Locate the cell with the specified text and output its [x, y] center coordinate. 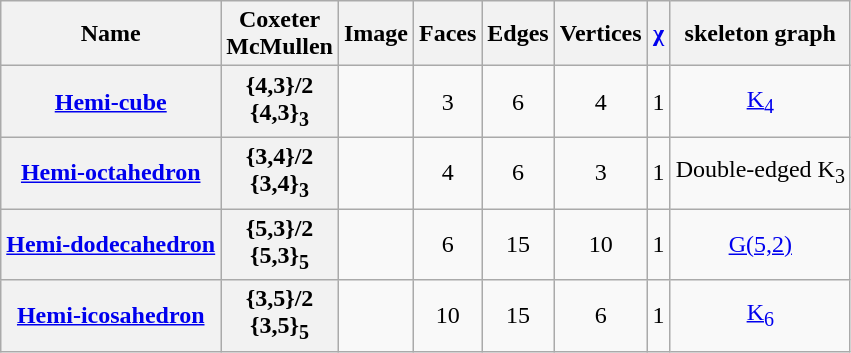
K6 [760, 316]
Double-edged K3 [760, 172]
G(5,2) [760, 244]
{3,4}/2{3,4}3 [280, 172]
{5,3}/2{5,3}5 [280, 244]
Hemi-icosahedron [111, 316]
Faces [447, 34]
CoxeterMcMullen [280, 34]
Image [376, 34]
K4 [760, 102]
{4,3}/2{4,3}3 [280, 102]
{3,5}/2{3,5}5 [280, 316]
Name [111, 34]
Hemi-cube [111, 102]
Edges [518, 34]
Hemi-octahedron [111, 172]
skeleton graph [760, 34]
χ [658, 34]
Vertices [600, 34]
Hemi-dodecahedron [111, 244]
